Locate the cell with the specified text and output its (X, Y) center coordinate. 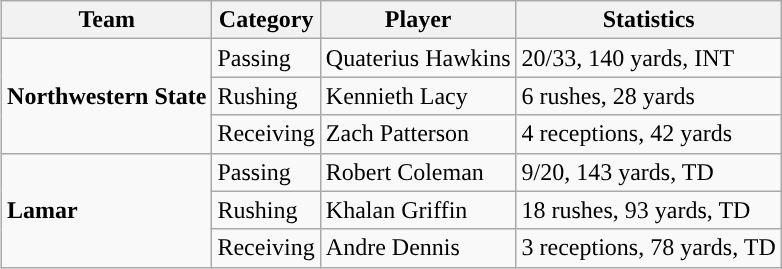
Category (266, 20)
Khalan Griffin (418, 210)
Kennieth Lacy (418, 96)
Northwestern State (107, 96)
6 rushes, 28 yards (648, 96)
Quaterius Hawkins (418, 58)
Andre Dennis (418, 248)
20/33, 140 yards, INT (648, 58)
Statistics (648, 20)
Robert Coleman (418, 172)
Player (418, 20)
Zach Patterson (418, 134)
18 rushes, 93 yards, TD (648, 210)
3 receptions, 78 yards, TD (648, 248)
4 receptions, 42 yards (648, 134)
Team (107, 20)
9/20, 143 yards, TD (648, 172)
Lamar (107, 210)
